For the text-containing cell, return its midpoint in [X, Y] coordinate format. 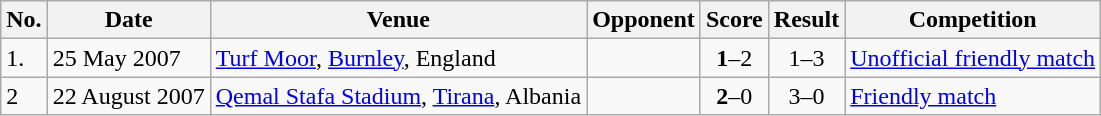
Turf Moor, Burnley, England [398, 58]
Unofficial friendly match [973, 58]
Competition [973, 20]
Friendly match [973, 96]
1. [24, 58]
Date [128, 20]
Score [734, 20]
3–0 [806, 96]
22 August 2007 [128, 96]
25 May 2007 [128, 58]
Qemal Stafa Stadium, Tirana, Albania [398, 96]
Result [806, 20]
Venue [398, 20]
1–2 [734, 58]
2 [24, 96]
1–3 [806, 58]
Opponent [644, 20]
No. [24, 20]
2–0 [734, 96]
